Search for the cell housing the specified text and yield its [x, y] center coordinate. 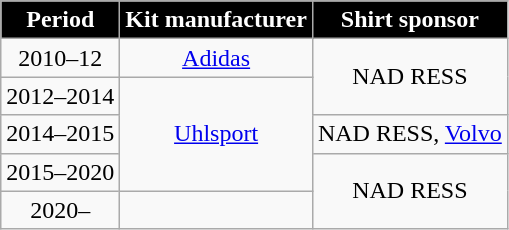
Period [60, 20]
2020– [60, 210]
2012–2014 [60, 96]
2015–2020 [60, 172]
2014–2015 [60, 134]
2010–12 [60, 58]
Shirt sponsor [410, 20]
Adidas [216, 58]
NAD RESS, Volvo [410, 134]
Uhlsport [216, 134]
Kit manufacturer [216, 20]
